Provide the [X, Y] coordinate of the cell's center where the given text is located.  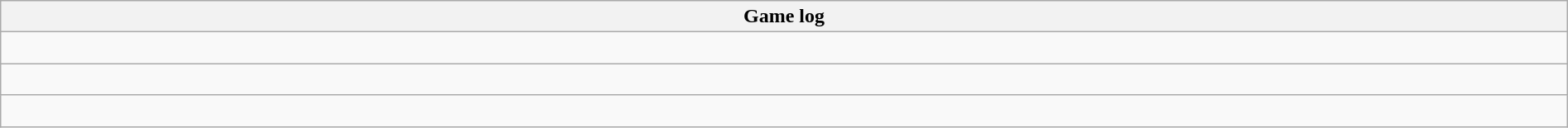
Game log [784, 17]
